Provide the (x, y) coordinate of the cell's center where the given text is located.  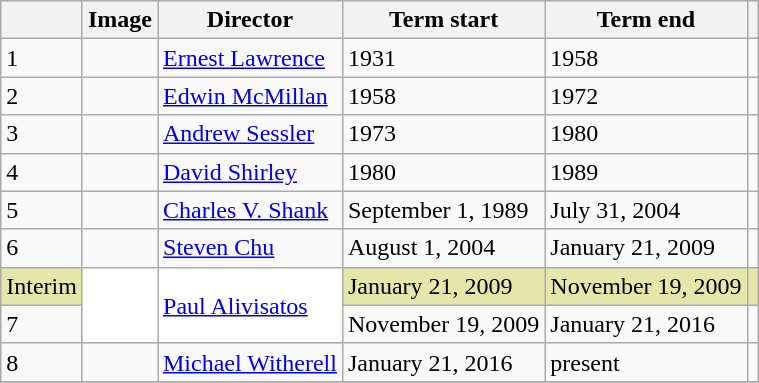
1989 (646, 172)
3 (42, 134)
Steven Chu (250, 248)
8 (42, 362)
1973 (443, 134)
Michael Witherell (250, 362)
September 1, 1989 (443, 210)
Charles V. Shank (250, 210)
Edwin McMillan (250, 96)
present (646, 362)
Term start (443, 20)
Director (250, 20)
Andrew Sessler (250, 134)
Paul Alivisatos (250, 305)
Image (120, 20)
7 (42, 324)
Term end (646, 20)
David Shirley (250, 172)
Ernest Lawrence (250, 58)
1972 (646, 96)
July 31, 2004 (646, 210)
2 (42, 96)
5 (42, 210)
Interim (42, 286)
1931 (443, 58)
4 (42, 172)
6 (42, 248)
1 (42, 58)
August 1, 2004 (443, 248)
